Output the (X, Y) coordinate of the center of the cell containing the given text.  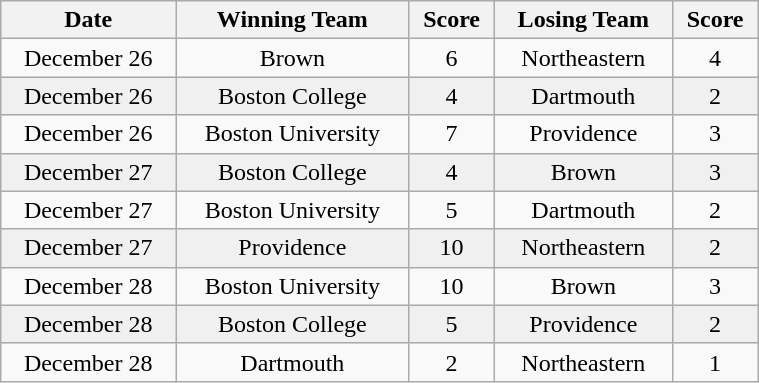
1 (716, 362)
6 (452, 58)
Winning Team (292, 20)
Losing Team (583, 20)
7 (452, 134)
Date (88, 20)
